Return the (X, Y) coordinate for the center point of the cell that contains the specified text.  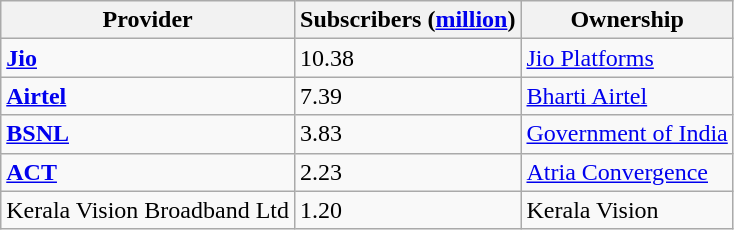
10.38 (408, 58)
1.20 (408, 210)
Kerala Vision Broadband Ltd (148, 210)
Bharti Airtel (627, 96)
2.23 (408, 172)
Atria Convergence (627, 172)
3.83 (408, 134)
Jio Platforms (627, 58)
Airtel (148, 96)
BSNL (148, 134)
ACT (148, 172)
Provider (148, 20)
Jio (148, 58)
Subscribers (million) (408, 20)
Kerala Vision (627, 210)
Ownership (627, 20)
7.39 (408, 96)
Government of India (627, 134)
